Return the (x, y) coordinate for the center point of the cell that contains the specified text.  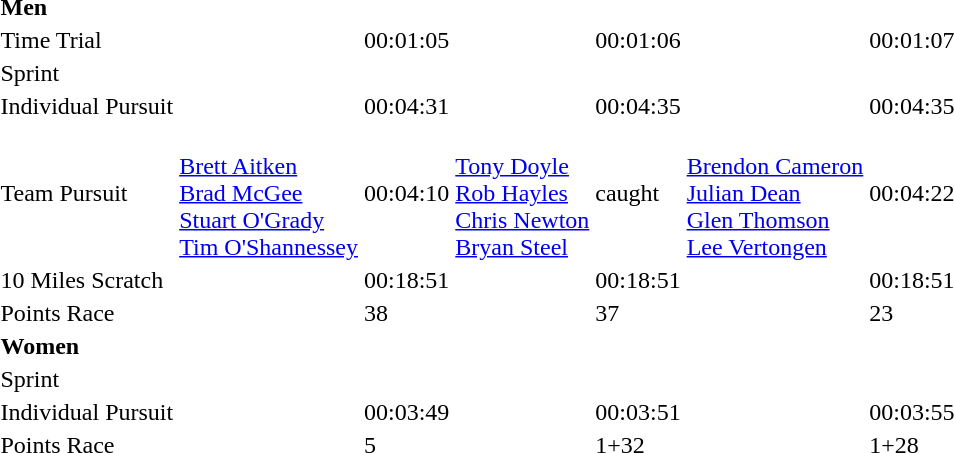
00:03:49 (406, 412)
Brendon CameronJulian DeanGlen ThomsonLee Vertongen (775, 193)
00:04:35 (638, 106)
00:01:06 (638, 40)
caught (638, 193)
00:04:31 (406, 106)
Tony DoyleRob HaylesChris NewtonBryan Steel (522, 193)
37 (638, 313)
00:04:10 (406, 193)
38 (406, 313)
00:01:05 (406, 40)
00:03:51 (638, 412)
Brett AitkenBrad McGeeStuart O'GradyTim O'Shannessey (269, 193)
